Extract the (X, Y) coordinate from the center of the cell holding the provided text.  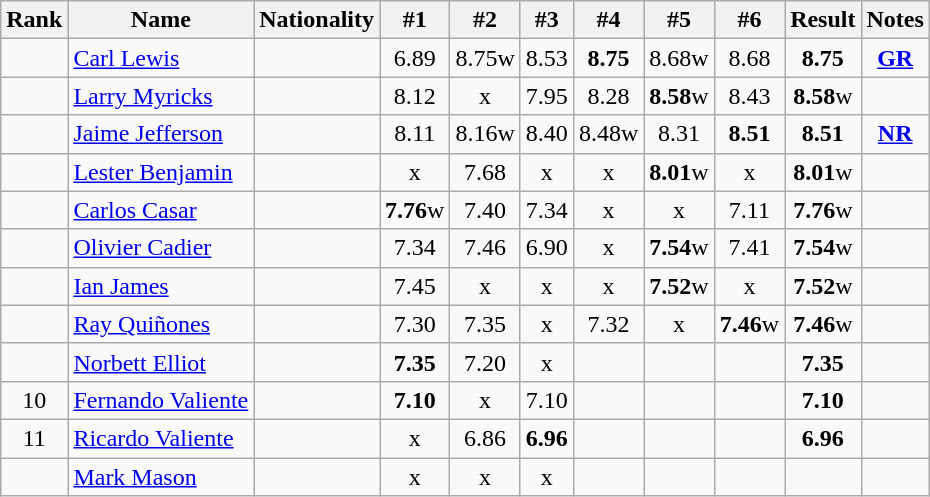
7.46 (485, 248)
8.48w (608, 134)
6.89 (415, 58)
7.30 (415, 324)
#3 (546, 20)
Notes (895, 20)
Carlos Casar (161, 210)
6.86 (485, 438)
6.90 (546, 248)
7.32 (608, 324)
7.11 (749, 210)
#5 (679, 20)
Fernando Valiente (161, 400)
8.12 (415, 96)
#2 (485, 20)
7.20 (485, 362)
Lester Benjamin (161, 172)
8.68 (749, 58)
8.43 (749, 96)
8.16w (485, 134)
8.68w (679, 58)
8.40 (546, 134)
7.41 (749, 248)
7.68 (485, 172)
8.75w (485, 58)
Ray Quiñones (161, 324)
#4 (608, 20)
7.45 (415, 286)
Olivier Cadier (161, 248)
7.40 (485, 210)
Carl Lewis (161, 58)
8.28 (608, 96)
Name (161, 20)
8.11 (415, 134)
Ricardo Valiente (161, 438)
#6 (749, 20)
Rank (34, 20)
NR (895, 134)
Result (823, 20)
10 (34, 400)
8.31 (679, 134)
11 (34, 438)
Norbett Elliot (161, 362)
Nationality (317, 20)
Larry Myricks (161, 96)
#1 (415, 20)
7.95 (546, 96)
Ian James (161, 286)
Jaime Jefferson (161, 134)
Mark Mason (161, 477)
8.53 (546, 58)
GR (895, 58)
